Find where the given text appears and provide that cell's center as [X, Y] coordinate. 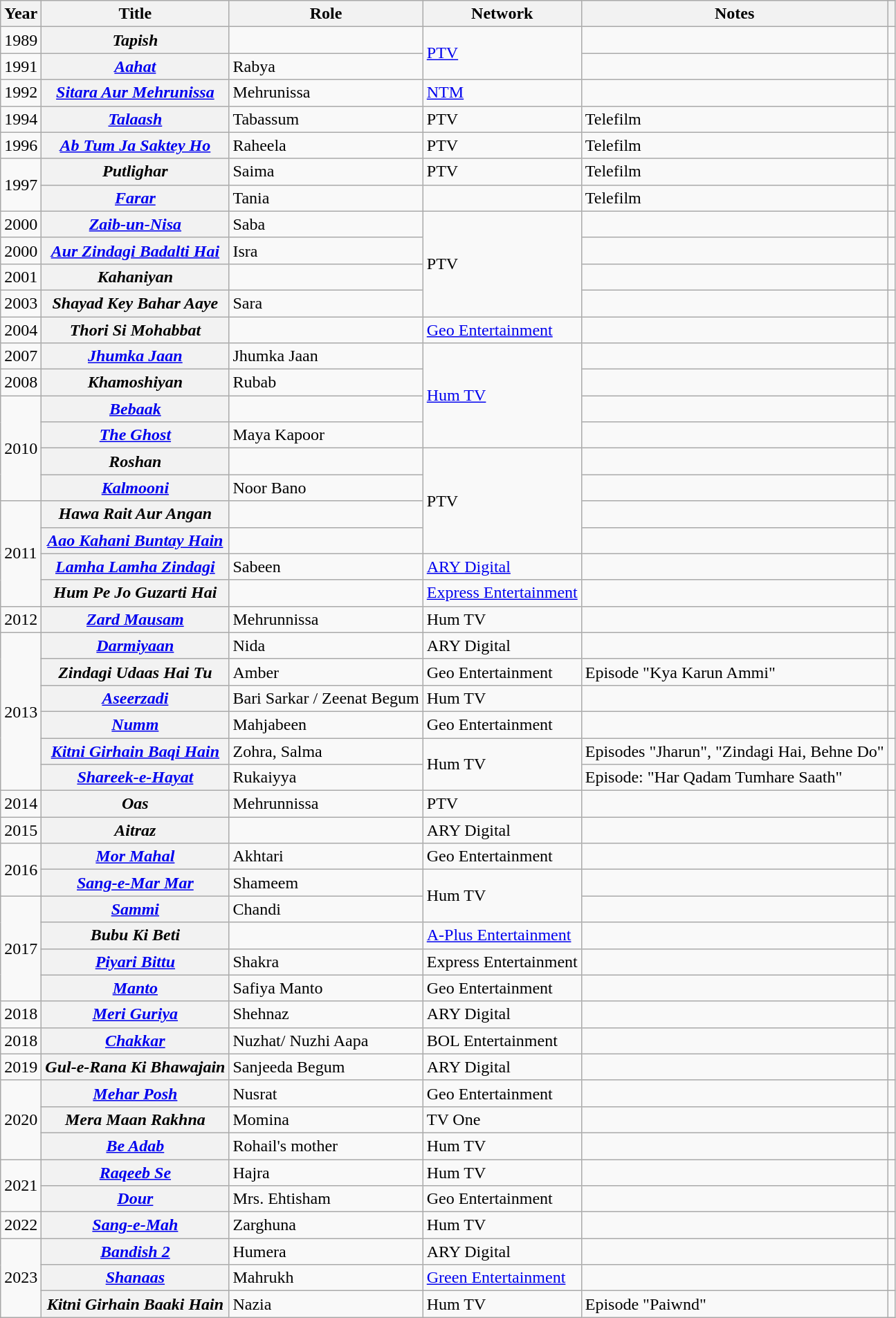
2020 [21, 1119]
Khamoshiyan [136, 383]
Year [21, 14]
Amber [326, 672]
Role [326, 14]
The Ghost [136, 435]
Nida [326, 646]
Aitraz [136, 830]
Shanaas [136, 1278]
Meri Guriya [136, 1014]
Sang-e-Mar Mar [136, 883]
Farar [136, 198]
Mehrunissa [326, 93]
Maya Kapoor [326, 435]
Sabeen [326, 567]
Mrs. Ehtisham [326, 1199]
Aur Zindagi Badalti Hai [136, 250]
TV One [502, 1119]
Bari Sarkar / Zeenat Begum [326, 698]
2022 [21, 1225]
Tania [326, 198]
Kahaniyan [136, 277]
Sang-e-Mah [136, 1225]
1991 [21, 66]
Chakkar [136, 1041]
Network [502, 14]
2013 [21, 711]
Lamha Lamha Zindagi [136, 567]
BOL Entertainment [502, 1041]
Shameem [326, 883]
Episodes "Jharun", "Zindagi Hai, Behne Do" [735, 751]
Roshan [136, 461]
Saima [326, 172]
Rabya [326, 66]
Sanjeeda Begum [326, 1067]
Ab Tum Ja Saktey Ho [136, 145]
Hawa Rait Aur Angan [136, 514]
Tapish [136, 40]
Piyari Bittu [136, 962]
Shareek-e-Hayat [136, 778]
Aseerzadi [136, 698]
Sammi [136, 909]
2014 [21, 804]
Shehnaz [326, 1014]
Rohail's mother [326, 1146]
1992 [21, 93]
Mehar Posh [136, 1093]
Zohra, Salma [326, 751]
Notes [735, 14]
Kalmooni [136, 488]
2008 [21, 383]
2003 [21, 303]
Green Entertainment [502, 1278]
Mor Mahal [136, 857]
2015 [21, 830]
Putlighar [136, 172]
A-Plus Entertainment [502, 935]
Shakra [326, 962]
Nuzhat/ Nuzhi Aapa [326, 1041]
Mera Maan Rakhna [136, 1119]
Hajra [326, 1173]
Thori Si Mohabbat [136, 330]
2010 [21, 448]
Zarghuna [326, 1225]
Hum Pe Jo Guzarti Hai [136, 593]
Raqeeb Se [136, 1173]
Tabassum [326, 119]
2019 [21, 1067]
1989 [21, 40]
2011 [21, 553]
Kitni Girhain Baqi Hain [136, 751]
2023 [21, 1278]
Mahjabeen [326, 724]
Dour [136, 1199]
Akhtari [326, 857]
2001 [21, 277]
Zaib-un-Nisa [136, 224]
Noor Bano [326, 488]
Shayad Key Bahar Aaye [136, 303]
Manto [136, 988]
2021 [21, 1186]
Darmiyaan [136, 646]
Sitara Aur Mehrunissa [136, 93]
Sara [326, 303]
2017 [21, 949]
1997 [21, 185]
Humera [326, 1252]
Talaash [136, 119]
Zindagi Udaas Hai Tu [136, 672]
Episode "Kya Karun Ammi" [735, 672]
Zard Mausam [136, 619]
2007 [21, 356]
Oas [136, 804]
Bebaak [136, 409]
Isra [326, 250]
Aao Kahani Buntay Hain [136, 540]
Mahrukh [326, 1278]
Title [136, 14]
2016 [21, 870]
Kitni Girhain Baaki Hain [136, 1304]
Bubu Ki Beti [136, 935]
Episode "Paiwnd" [735, 1304]
Numm [136, 724]
Aahat [136, 66]
Momina [326, 1119]
Nazia [326, 1304]
Rukaiyya [326, 778]
1996 [21, 145]
Rubab [326, 383]
Chandi [326, 909]
Nusrat [326, 1093]
Saba [326, 224]
Safiya Manto [326, 988]
2004 [21, 330]
NTM [502, 93]
1994 [21, 119]
Episode: "Har Qadam Tumhare Saath" [735, 778]
Gul-e-Rana Ki Bhawajain [136, 1067]
Bandish 2 [136, 1252]
2012 [21, 619]
Raheela [326, 145]
Be Adab [136, 1146]
